Determine the (x, y) coordinate at the center of the cell enclosing the given text.  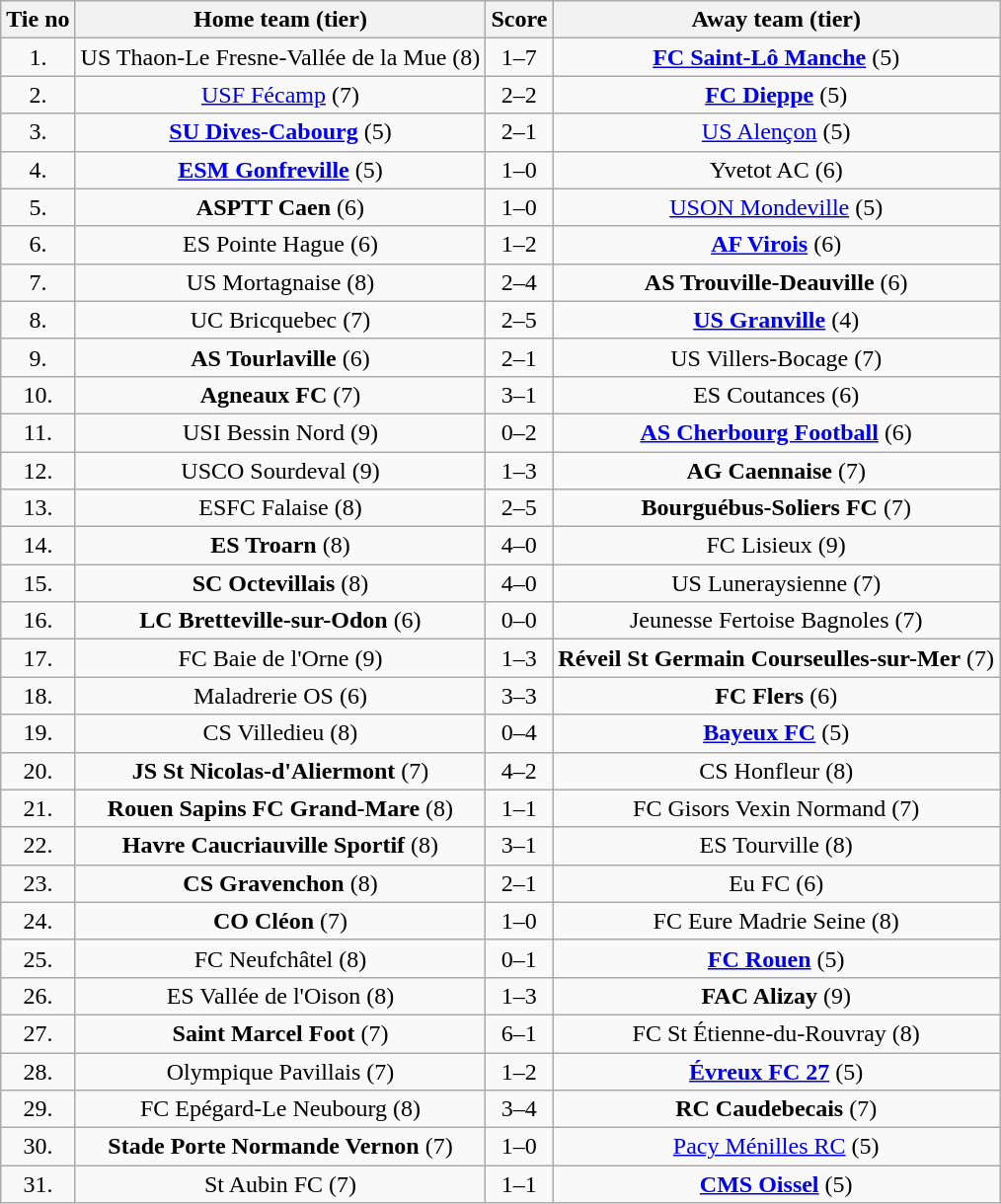
ES Troarn (8) (280, 546)
ES Coutances (6) (776, 395)
7. (38, 282)
6. (38, 245)
ES Vallée de l'Oison (8) (280, 996)
10. (38, 395)
Agneaux FC (7) (280, 395)
USCO Sourdeval (9) (280, 471)
0–0 (519, 621)
Rouen Sapins FC Grand-Mare (8) (280, 808)
FC Neufchâtel (8) (280, 958)
4–2 (519, 771)
12. (38, 471)
FC Gisors Vexin Normand (7) (776, 808)
ES Tourville (8) (776, 846)
FC Epégard-Le Neubourg (8) (280, 1109)
6–1 (519, 1033)
ESM Gonfreville (5) (280, 170)
1. (38, 57)
UC Bricquebec (7) (280, 320)
Olympique Pavillais (7) (280, 1071)
AS Tourlaville (6) (280, 357)
CS Gravenchon (8) (280, 883)
31. (38, 1184)
CS Honfleur (8) (776, 771)
20. (38, 771)
US Thaon-Le Fresne-Vallée de la Mue (8) (280, 57)
ES Pointe Hague (6) (280, 245)
26. (38, 996)
FC Lisieux (9) (776, 546)
Stade Porte Normande Vernon (7) (280, 1147)
FC Flers (6) (776, 696)
15. (38, 583)
22. (38, 846)
AS Trouville-Deauville (6) (776, 282)
CO Cléon (7) (280, 921)
19. (38, 733)
30. (38, 1147)
FC Dieppe (5) (776, 95)
USI Bessin Nord (9) (280, 432)
18. (38, 696)
US Granville (4) (776, 320)
2–2 (519, 95)
Saint Marcel Foot (7) (280, 1033)
RC Caudebecais (7) (776, 1109)
13. (38, 508)
AF Virois (6) (776, 245)
ESFC Falaise (8) (280, 508)
8. (38, 320)
USF Fécamp (7) (280, 95)
US Mortagnaise (8) (280, 282)
1–7 (519, 57)
Réveil St Germain Courseulles-sur-Mer (7) (776, 658)
Bourguébus-Soliers FC (7) (776, 508)
CMS Oissel (5) (776, 1184)
Jeunesse Fertoise Bagnoles (7) (776, 621)
Havre Caucriauville Sportif (8) (280, 846)
2. (38, 95)
28. (38, 1071)
AG Caennaise (7) (776, 471)
9. (38, 357)
US Villers-Bocage (7) (776, 357)
ASPTT Caen (6) (280, 207)
FC Rouen (5) (776, 958)
0–2 (519, 432)
0–4 (519, 733)
3–4 (519, 1109)
23. (38, 883)
CS Villedieu (8) (280, 733)
Score (519, 20)
St Aubin FC (7) (280, 1184)
14. (38, 546)
2–4 (519, 282)
3–3 (519, 696)
FC Saint-Lô Manche (5) (776, 57)
AS Cherbourg Football (6) (776, 432)
27. (38, 1033)
FC St Étienne-du-Rouvray (8) (776, 1033)
Away team (tier) (776, 20)
29. (38, 1109)
JS St Nicolas-d'Aliermont (7) (280, 771)
Pacy Ménilles RC (5) (776, 1147)
LC Bretteville-sur-Odon (6) (280, 621)
Bayeux FC (5) (776, 733)
US Luneraysienne (7) (776, 583)
5. (38, 207)
USON Mondeville (5) (776, 207)
SU Dives-Cabourg (5) (280, 132)
3. (38, 132)
FC Eure Madrie Seine (8) (776, 921)
Yvetot AC (6) (776, 170)
0–1 (519, 958)
4. (38, 170)
SC Octevillais (8) (280, 583)
25. (38, 958)
24. (38, 921)
Maladrerie OS (6) (280, 696)
11. (38, 432)
Home team (tier) (280, 20)
US Alençon (5) (776, 132)
Eu FC (6) (776, 883)
Évreux FC 27 (5) (776, 1071)
16. (38, 621)
FC Baie de l'Orne (9) (280, 658)
Tie no (38, 20)
21. (38, 808)
17. (38, 658)
FAC Alizay (9) (776, 996)
